From the cell containing the given text, extract its center point as [x, y] coordinate. 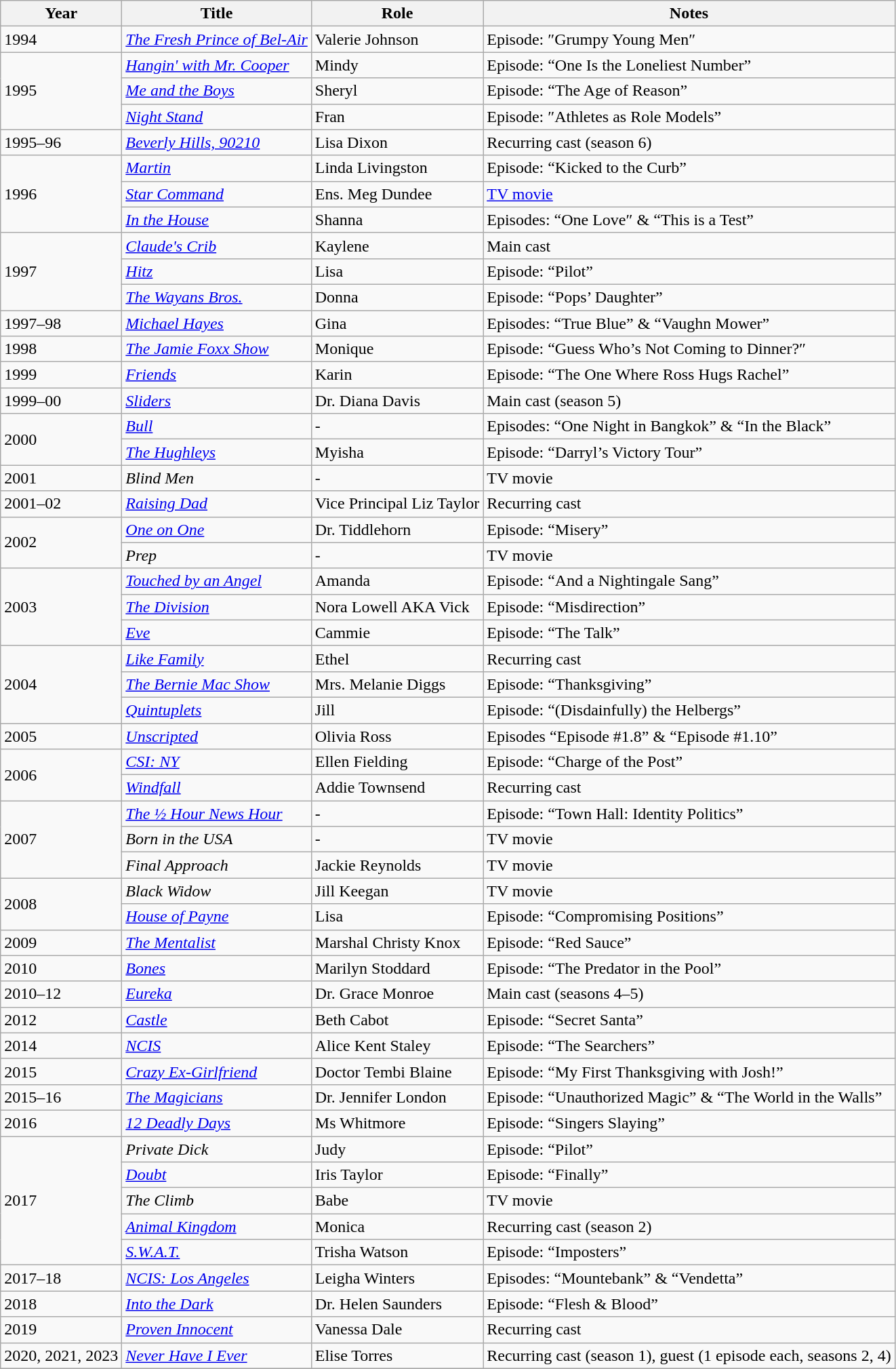
Addie Townsend [397, 788]
Elise Torres [397, 1355]
Jill Keegan [397, 891]
1999 [61, 375]
2003 [61, 607]
NCIS [217, 1046]
Episode: “Charge of the Post” [689, 762]
Dr. Tiddlehorn [397, 530]
Vice Principal Liz Taylor [397, 504]
Episode: “The Age of Reason” [689, 91]
Dr. Diana Davis [397, 401]
Gina [397, 323]
Recurring cast (season 6) [689, 142]
Episode: “The One Where Ross Hugs Rachel” [689, 375]
Main cast (seasons 4–5) [689, 994]
Episode: “Compromising Positions” [689, 917]
1997–98 [61, 323]
Olivia Ross [397, 736]
Recurring cast (season 1), guest (1 episode each, seasons 2, 4) [689, 1355]
Donna [397, 297]
2005 [61, 736]
Episode: “My First Thanksgiving with Josh!” [689, 1071]
Monique [397, 349]
Recurring cast (season 2) [689, 1227]
Leigha Winters [397, 1278]
The Jamie Foxx Show [217, 349]
Episode: “(Disdainfully) the Helbergs” [689, 710]
Private Dick [217, 1149]
2019 [61, 1330]
Title [217, 14]
Episode: “Red Sauce” [689, 943]
1996 [61, 194]
The Hughleys [217, 452]
Jackie Reynolds [397, 865]
Eve [217, 633]
Episode: “Secret Santa” [689, 1020]
Like Family [217, 658]
Main cast [689, 245]
Iris Taylor [397, 1175]
Notes [689, 14]
2020, 2021, 2023 [61, 1355]
The Climb [217, 1201]
The Mentalist [217, 943]
Proven Innocent [217, 1330]
Episode: “Kicked to the Curb” [689, 168]
2012 [61, 1020]
Shanna [397, 220]
Born in the USA [217, 839]
Episode: ″Grumpy Young Men″ [689, 39]
Monica [397, 1227]
1999–00 [61, 401]
2010 [61, 968]
Dr. Helen Saunders [397, 1304]
1997 [61, 271]
2017 [61, 1201]
12 Deadly Days [217, 1123]
Unscripted [217, 736]
2016 [61, 1123]
Claude's Crib [217, 245]
The Wayans Bros. [217, 297]
Episode: “And a Nightingale Sang” [689, 581]
Main cast (season 5) [689, 401]
Bones [217, 968]
Martin [217, 168]
Star Command [217, 194]
Hitz [217, 271]
Windfall [217, 788]
2008 [61, 904]
Mindy [397, 65]
Dr. Jennifer London [397, 1097]
Final Approach [217, 865]
Episode: “Thanksgiving” [689, 684]
The Magicians [217, 1097]
House of Payne [217, 917]
Castle [217, 1020]
Doubt [217, 1175]
The Bernie Mac Show [217, 684]
Cammie [397, 633]
The ½ Hour News Hour [217, 814]
Sheryl [397, 91]
Episode: “Imposters” [689, 1252]
Year [61, 14]
2015 [61, 1071]
Ellen Fielding [397, 762]
Episodes: “One Love″ & “This is a Test” [689, 220]
Prep [217, 555]
Black Widow [217, 891]
Karin [397, 375]
1998 [61, 349]
Kaylene [397, 245]
2015–16 [61, 1097]
Michael Hayes [217, 323]
Sliders [217, 401]
Marilyn Stoddard [397, 968]
S.W.A.T. [217, 1252]
Episode: “Pops’ Daughter” [689, 297]
Beverly Hills, 90210 [217, 142]
Episodes: “Mountebank” & “Vendetta” [689, 1278]
Episode: “The Talk” [689, 633]
2001 [61, 478]
2018 [61, 1304]
2004 [61, 684]
CSI: NY [217, 762]
Ethel [397, 658]
Episode: “Darryl’s Victory Tour” [689, 452]
Episode: “Finally” [689, 1175]
Vanessa Dale [397, 1330]
Crazy Ex-Girlfriend [217, 1071]
1995–96 [61, 142]
Ens. Meg Dundee [397, 194]
Quintuplets [217, 710]
Lisa Dixon [397, 142]
Marshal Christy Knox [397, 943]
Me and the Boys [217, 91]
Episode: “Unauthorized Magic” & “The World in the Walls” [689, 1097]
Role [397, 14]
Animal Kingdom [217, 1227]
Blind Men [217, 478]
The Division [217, 607]
Doctor Tembi Blaine [397, 1071]
2014 [61, 1046]
1994 [61, 39]
Raising Dad [217, 504]
Night Stand [217, 117]
Episode: “Town Hall: Identity Politics” [689, 814]
Eureka [217, 994]
Bull [217, 426]
Episode: “One Is the Loneliest Number” [689, 65]
Episode: “Misdirection” [689, 607]
Judy [397, 1149]
Dr. Grace Monroe [397, 994]
Trisha Watson [397, 1252]
Valerie Johnson [397, 39]
Episode: ″Athletes as Role Models” [689, 117]
Touched by an Angel [217, 581]
Episode: “The Searchers” [689, 1046]
Amanda [397, 581]
Fran [397, 117]
Episode: “Misery” [689, 530]
Never Have I Ever [217, 1355]
2017–18 [61, 1278]
Linda Livingston [397, 168]
Mrs. Melanie Diggs [397, 684]
Episode: “Flesh & Blood” [689, 1304]
Episodes: “True Blue” & “Vaughn Mower” [689, 323]
2010–12 [61, 994]
Alice Kent Staley [397, 1046]
2000 [61, 439]
Hangin' with Mr. Cooper [217, 65]
Ms Whitmore [397, 1123]
2006 [61, 775]
Babe [397, 1201]
2002 [61, 542]
The Fresh Prince of Bel-Air [217, 39]
One on One [217, 530]
Into the Dark [217, 1304]
2001–02 [61, 504]
Episodes: “One Night in Bangkok” & “In the Black” [689, 426]
In the House [217, 220]
Myisha [397, 452]
Nora Lowell AKA Vick [397, 607]
Friends [217, 375]
Episode: “Guess Who’s Not Coming to Dinner?″ [689, 349]
2009 [61, 943]
Episode: “The Predator in the Pool” [689, 968]
Episode: “Singers Slaying” [689, 1123]
Jill [397, 710]
Episodes “Episode #1.8” & “Episode #1.10” [689, 736]
Beth Cabot [397, 1020]
1995 [61, 91]
2007 [61, 839]
NCIS: Los Angeles [217, 1278]
